Detect which cell encompasses the target text, then output its (x, y) center coordinate. 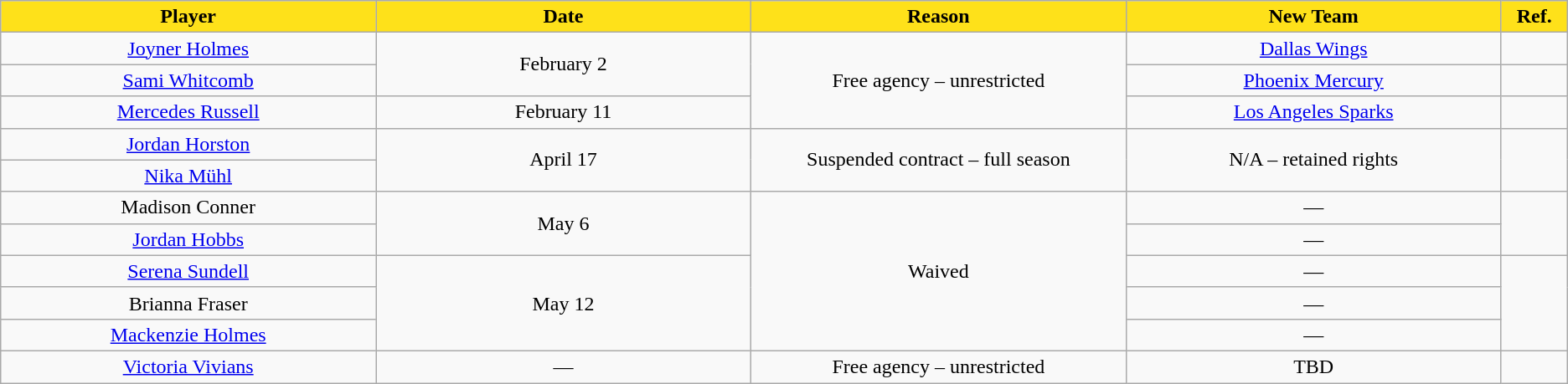
Brianna Fraser (188, 303)
N/A – retained rights (1313, 160)
Waived (938, 271)
February 11 (564, 112)
Reason (938, 17)
Suspended contract – full season (938, 160)
Mercedes Russell (188, 112)
Jordan Horston (188, 144)
Sami Whitcomb (188, 80)
Joyner Holmes (188, 49)
Nika Mühl (188, 176)
New Team (1313, 17)
TBD (1313, 366)
Date (564, 17)
Los Angeles Sparks (1313, 112)
Madison Conner (188, 207)
May 12 (564, 303)
May 6 (564, 223)
February 2 (564, 64)
Mackenzie Holmes (188, 335)
Dallas Wings (1313, 49)
Ref. (1534, 17)
Phoenix Mercury (1313, 80)
Victoria Vivians (188, 366)
Player (188, 17)
April 17 (564, 160)
Serena Sundell (188, 271)
Jordan Hobbs (188, 239)
